Output the (x, y) coordinate of the center of the cell containing the given text.  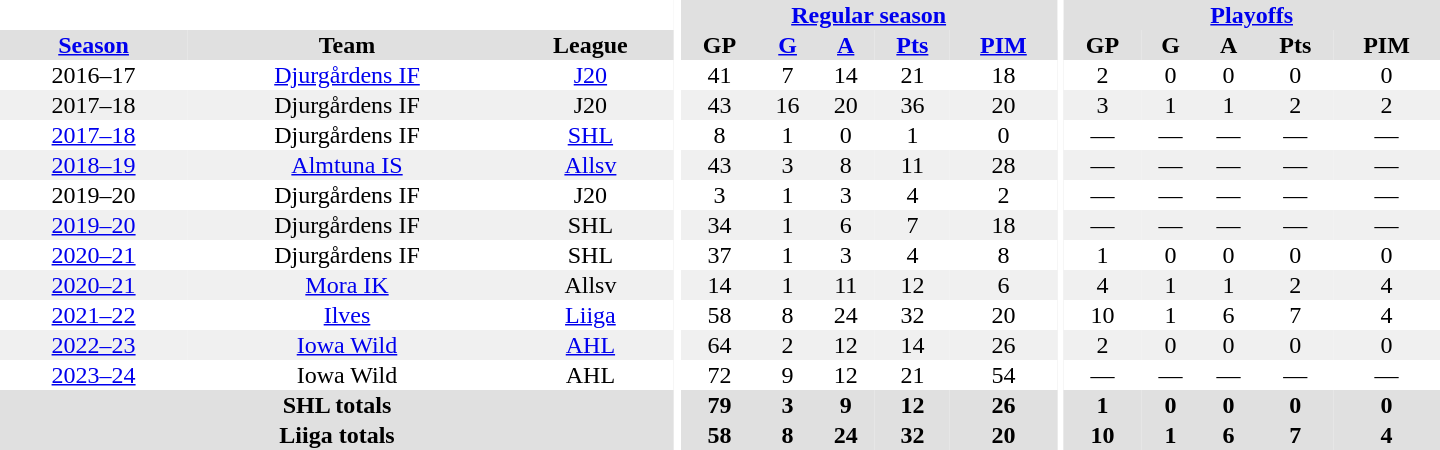
Liiga totals (337, 435)
2016–17 (94, 75)
2021–22 (94, 315)
Ilves (347, 315)
2022–23 (94, 345)
Liiga (590, 315)
Mora IK (347, 285)
41 (719, 75)
Playoffs (1252, 15)
54 (1004, 375)
League (590, 45)
28 (1004, 165)
SHL totals (337, 405)
64 (719, 345)
Regular season (868, 15)
2023–24 (94, 375)
2018–19 (94, 165)
34 (719, 225)
Season (94, 45)
72 (719, 375)
Team (347, 45)
36 (912, 105)
16 (788, 105)
79 (719, 405)
37 (719, 255)
Almtuna IS (347, 165)
